Capture the cell that displays the provided text and extract its [X, Y] central coordinate. 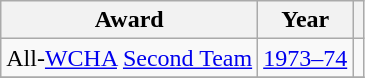
All-WCHA Second Team [130, 58]
Award [130, 20]
Year [306, 20]
1973–74 [306, 58]
